Detect which cell encompasses the target text, then output its (X, Y) center coordinate. 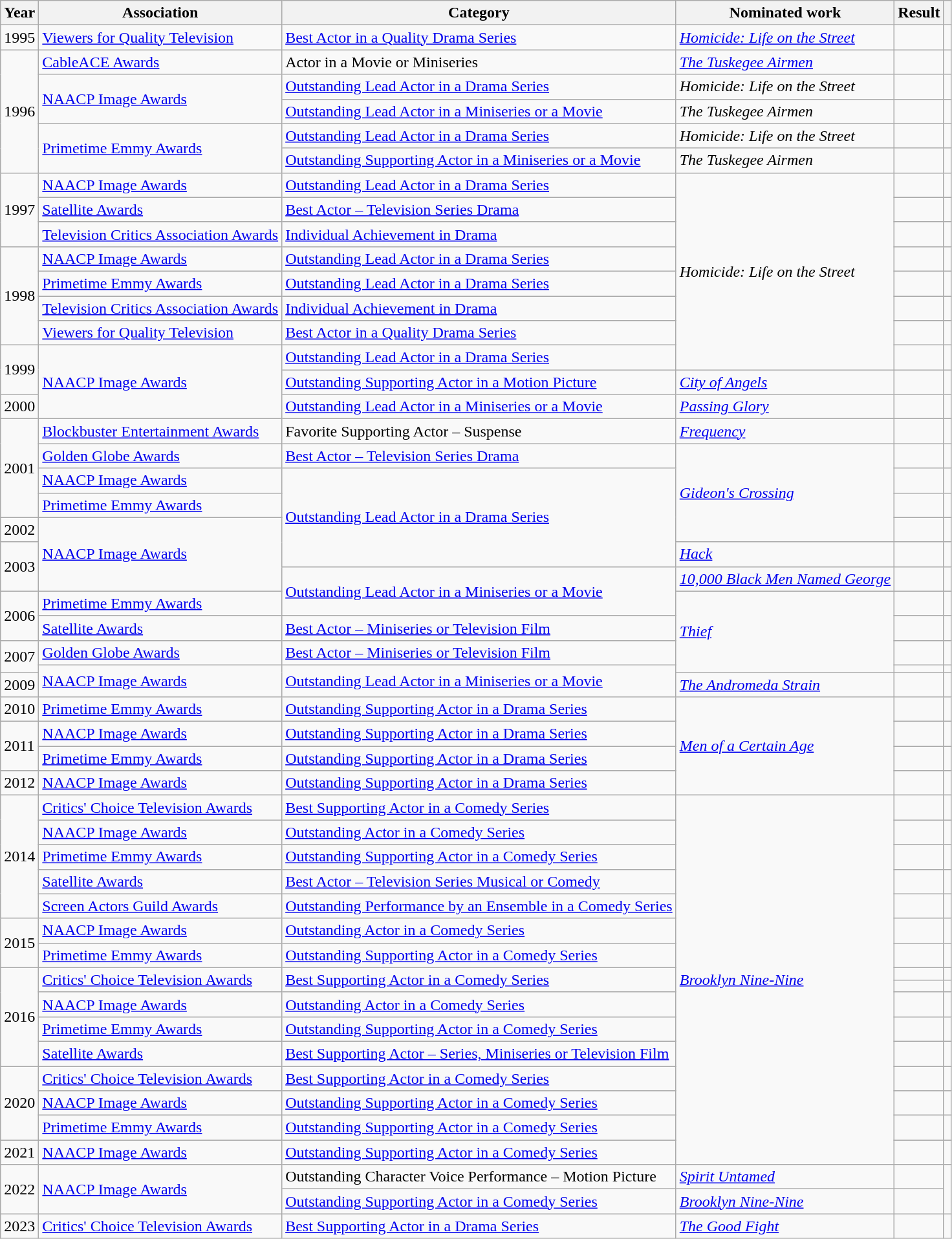
2021 (19, 1152)
Spirit Untamed (785, 1177)
Category (479, 13)
City of Angels (785, 382)
2015 (19, 943)
1996 (19, 111)
Outstanding Supporting Actor in a Motion Picture (479, 382)
2023 (19, 1226)
Passing Glory (785, 407)
2003 (19, 566)
2002 (19, 530)
Outstanding Character Voice Performance – Motion Picture (479, 1177)
2001 (19, 468)
Best Supporting Actor – Series, Miniseries or Television Film (479, 1053)
2014 (19, 857)
Screen Actors Guild Awards (160, 906)
Outstanding Supporting Actor in a Miniseries or a Movie (479, 160)
Best Actor – Television Series Musical or Comedy (479, 881)
2012 (19, 783)
2010 (19, 709)
Result (919, 13)
Blockbuster Entertainment Awards (160, 431)
Actor in a Movie or Miniseries (479, 62)
1995 (19, 38)
2011 (19, 746)
Hack (785, 554)
The Good Fight (785, 1226)
2020 (19, 1103)
Year (19, 13)
Frequency (785, 431)
2009 (19, 685)
Outstanding Performance by an Ensemble in a Comedy Series (479, 906)
1999 (19, 370)
Gideon's Crossing (785, 493)
2000 (19, 407)
1997 (19, 210)
Men of a Certain Age (785, 746)
2016 (19, 1017)
The Andromeda Strain (785, 685)
Nominated work (785, 13)
10,000 Black Men Named George (785, 579)
Thief (785, 631)
1998 (19, 296)
2006 (19, 616)
2007 (19, 656)
Association (160, 13)
Favorite Supporting Actor – Suspense (479, 431)
2022 (19, 1189)
CableACE Awards (160, 62)
Best Supporting Actor in a Drama Series (479, 1226)
